Return (X, Y) of the center of cell containing provided text 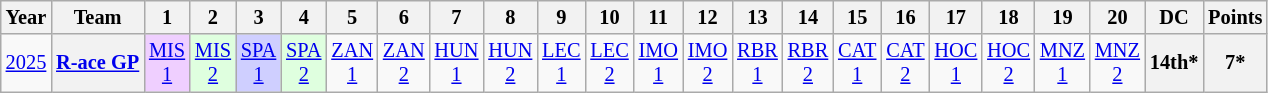
CAT1 (857, 63)
19 (1062, 17)
5 (352, 17)
14th* (1174, 63)
HUN1 (457, 63)
Year (26, 17)
2 (213, 17)
12 (708, 17)
RBR1 (757, 63)
RBR2 (808, 63)
ZAN1 (352, 63)
IMO1 (658, 63)
15 (857, 17)
R-ace GP (98, 63)
HOC1 (956, 63)
11 (658, 17)
13 (757, 17)
14 (808, 17)
MNZ2 (1118, 63)
18 (1008, 17)
17 (956, 17)
CAT2 (905, 63)
2025 (26, 63)
HOC2 (1008, 63)
HUN2 (510, 63)
SPA2 (304, 63)
DC (1174, 17)
6 (404, 17)
MIS1 (167, 63)
LEC2 (609, 63)
MIS2 (213, 63)
1 (167, 17)
Team (98, 17)
MNZ1 (1062, 63)
7 (457, 17)
Points (1235, 17)
3 (258, 17)
8 (510, 17)
20 (1118, 17)
ZAN2 (404, 63)
7* (1235, 63)
10 (609, 17)
LEC1 (561, 63)
9 (561, 17)
IMO2 (708, 63)
4 (304, 17)
SPA1 (258, 63)
16 (905, 17)
